Provide the [X, Y] coordinate of the cell's center where the given text is located.  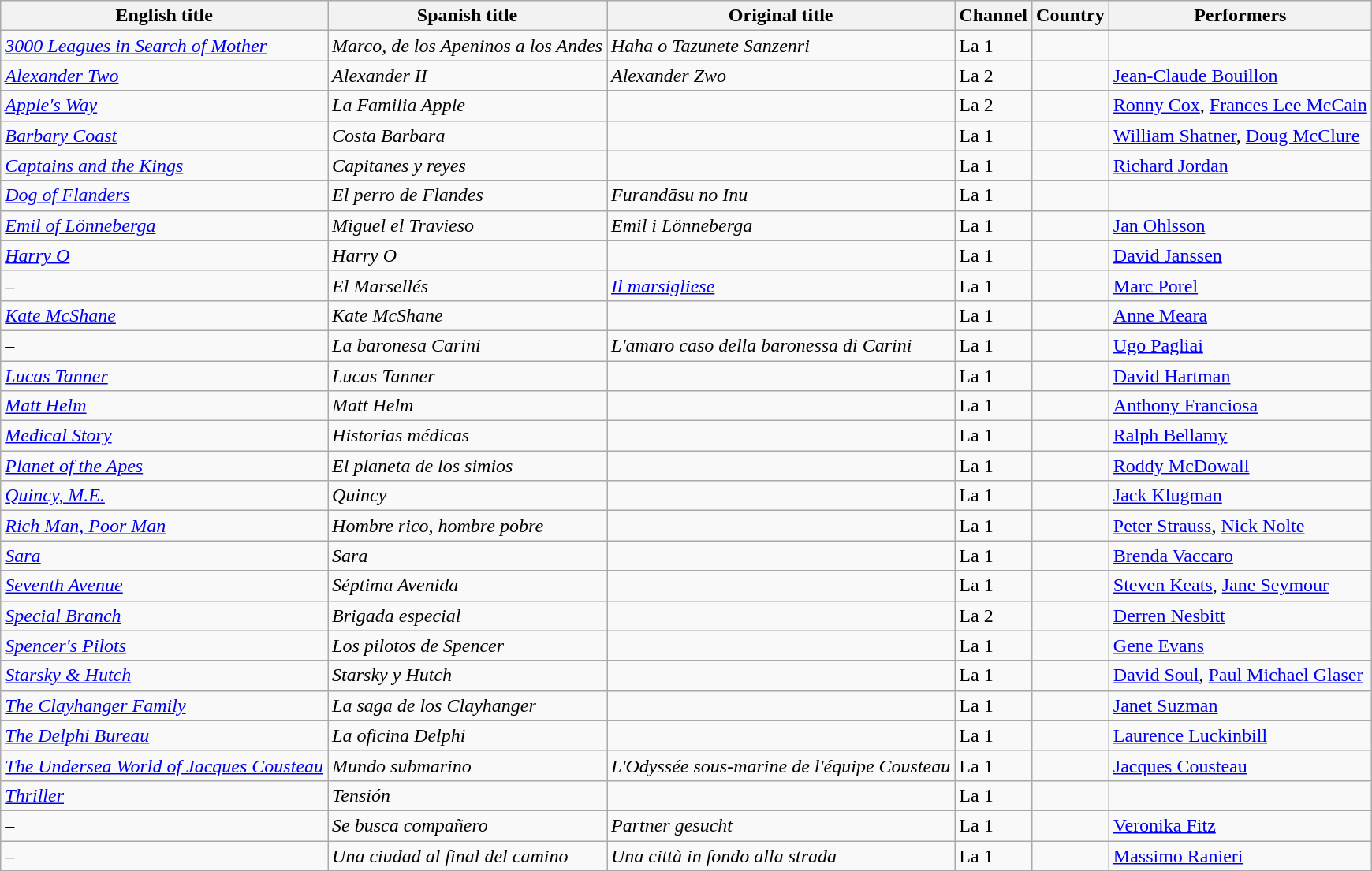
English title [164, 16]
Anne Meara [1240, 315]
Apple's Way [164, 106]
Costa Barbara [468, 136]
The Undersea World of Jacques Cousteau [164, 765]
El Marsellés [468, 285]
David Hartman [1240, 376]
David Janssen [1240, 255]
Los pilotos de Spencer [468, 646]
Historias médicas [468, 436]
Se busca compañero [468, 825]
3000 Leagues in Search of Mother [164, 46]
Quincy [468, 496]
Hombre rico, hombre pobre [468, 526]
Anthony Franciosa [1240, 406]
El planeta de los simios [468, 466]
Peter Strauss, Nick Nolte [1240, 526]
Performers [1240, 16]
La Familia Apple [468, 106]
Country [1071, 16]
The Delphi Bureau [164, 735]
Il marsigliese [781, 285]
Special Branch [164, 616]
Furandāsu no Inu [781, 195]
Starsky y Hutch [468, 676]
Derren Nesbitt [1240, 616]
Mundo submarino [468, 765]
Jacques Cousteau [1240, 765]
William Shatner, Doug McClure [1240, 136]
Spanish title [468, 16]
Gene Evans [1240, 646]
Ronny Cox, Frances Lee McCain [1240, 106]
Spencer's Pilots [164, 646]
Medical Story [164, 436]
Séptima Avenida [468, 586]
David Soul, Paul Michael Glaser [1240, 676]
Captains and the Kings [164, 166]
Miguel el Travieso [468, 225]
Brenda Vaccaro [1240, 556]
Ralph Bellamy [1240, 436]
Richard Jordan [1240, 166]
Starsky & Hutch [164, 676]
Rich Man, Poor Man [164, 526]
Tensión [468, 795]
L'amaro caso della baronessa di Carini [781, 345]
Barbary Coast [164, 136]
Una ciudad al final del camino [468, 855]
Roddy McDowall [1240, 466]
Haha o Tazunete Sanzenri [781, 46]
Emil of Lönneberga [164, 225]
Alexander Zwo [781, 76]
Planet of the Apes [164, 466]
Ugo Pagliai [1240, 345]
Emil i Lönneberga [781, 225]
Dog of Flanders [164, 195]
Jan Ohlsson [1240, 225]
Partner gesucht [781, 825]
Brigada especial [468, 616]
Veronika Fitz [1240, 825]
Una città in fondo alla strada [781, 855]
Massimo Ranieri [1240, 855]
The Clayhanger Family [164, 705]
Seventh Avenue [164, 586]
Alexander Two [164, 76]
L'Odyssée sous-marine de l'équipe Cousteau [781, 765]
Marc Porel [1240, 285]
Alexander II [468, 76]
Steven Keats, Jane Seymour [1240, 586]
Marco, de los Apeninos a los Andes [468, 46]
Thriller [164, 795]
Capitanes y reyes [468, 166]
Jack Klugman [1240, 496]
Janet Suzman [1240, 705]
Jean-Claude Bouillon [1240, 76]
La oficina Delphi [468, 735]
Quincy, M.E. [164, 496]
Original title [781, 16]
La saga de los Clayhanger [468, 705]
El perro de Flandes [468, 195]
Channel [994, 16]
La baronesa Carini [468, 345]
Laurence Luckinbill [1240, 735]
